Identify which cell holds the provided text, then report its (X, Y) central coordinate. 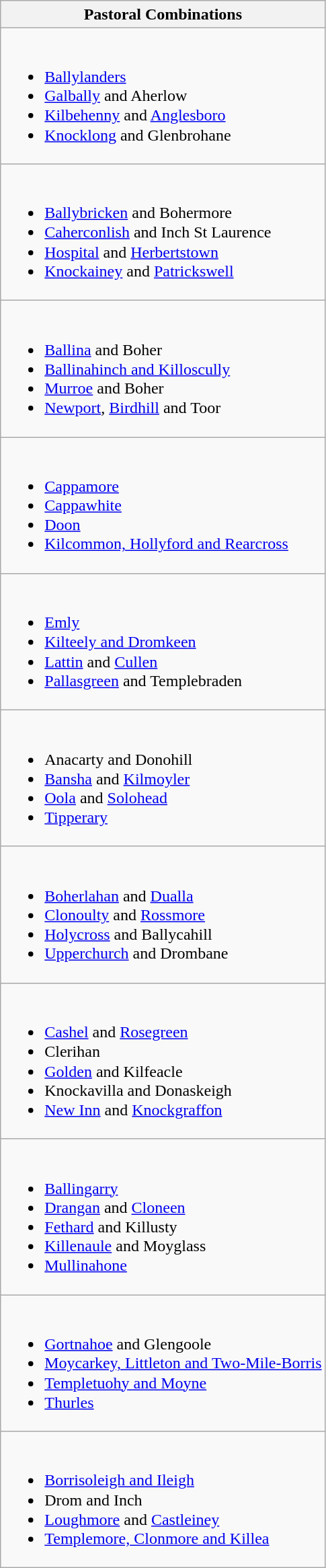
CappamoreCappawhiteDoonKilcommon, Hollyford and Rearcross (163, 506)
Borrisoleigh and IleighDrom and InchLoughmore and CastleineyTemplemore, Clonmore and Killea (163, 1500)
Boherlahan and DuallaClonoulty and RossmoreHolycross and BallycahillUpperchurch and Drombane (163, 915)
Anacarty and DonohillBansha and KilmoylerOola and SoloheadTipperary (163, 778)
BallylandersGalbally and AherlowKilbehenny and AnglesboroKnocklong and Glenbrohane (163, 96)
Gortnahoe and GlengooleMoycarkey, Littleton and Two-Mile-BorrisTempletuohy and MoyneThurles (163, 1363)
BallingarryDrangan and CloneenFethard and KillustyKillenaule and MoyglassMullinahone (163, 1217)
Cashel and RosegreenClerihanGolden and KilfeacleKnockavilla and DonaskeighNew Inn and Knockgraffon (163, 1061)
EmlyKilteely and DromkeenLattin and CullenPallasgreen and Templebraden (163, 642)
Ballina and BoherBallinahinch and KilloscullyMurroe and BoherNewport, Birdhill and Toor (163, 369)
Ballybricken and BohermoreCaherconlish and Inch St LaurenceHospital and HerbertstownKnockainey and Patrickswell (163, 233)
Pastoral Combinations (163, 14)
